Determine the (x, y) coordinate at the center of the cell enclosing the given text.  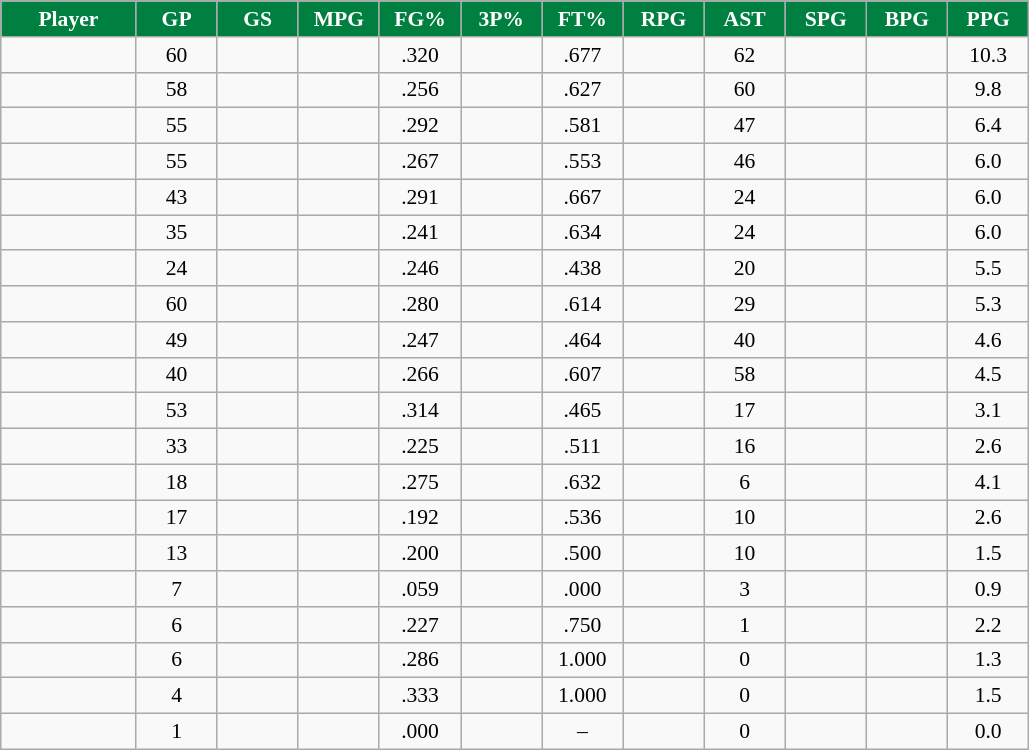
16 (744, 447)
4.6 (988, 340)
.438 (582, 269)
4 (176, 696)
.241 (420, 233)
– (582, 732)
10.3 (988, 55)
2.2 (988, 625)
.314 (420, 411)
20 (744, 269)
.500 (582, 554)
FG% (420, 19)
13 (176, 554)
.750 (582, 625)
.267 (420, 162)
PPG (988, 19)
Player (68, 19)
.464 (582, 340)
0.9 (988, 589)
4.5 (988, 375)
.632 (582, 482)
4.1 (988, 482)
.627 (582, 90)
9.8 (988, 90)
.634 (582, 233)
.465 (582, 411)
1.3 (988, 660)
.275 (420, 482)
0.0 (988, 732)
.192 (420, 518)
47 (744, 126)
6.4 (988, 126)
.320 (420, 55)
SPG (826, 19)
33 (176, 447)
.581 (582, 126)
.614 (582, 304)
18 (176, 482)
3.1 (988, 411)
5.5 (988, 269)
.247 (420, 340)
.511 (582, 447)
49 (176, 340)
.677 (582, 55)
.059 (420, 589)
RPG (664, 19)
.292 (420, 126)
.227 (420, 625)
.667 (582, 197)
.256 (420, 90)
3 (744, 589)
29 (744, 304)
.536 (582, 518)
GP (176, 19)
.553 (582, 162)
FT% (582, 19)
.333 (420, 696)
.291 (420, 197)
62 (744, 55)
53 (176, 411)
46 (744, 162)
7 (176, 589)
.225 (420, 447)
3P% (502, 19)
GS (258, 19)
43 (176, 197)
.607 (582, 375)
AST (744, 19)
35 (176, 233)
.246 (420, 269)
.266 (420, 375)
.280 (420, 304)
MPG (338, 19)
5.3 (988, 304)
.286 (420, 660)
BPG (906, 19)
.200 (420, 554)
